Find where the given text appears and provide that cell's center as (x, y) coordinate. 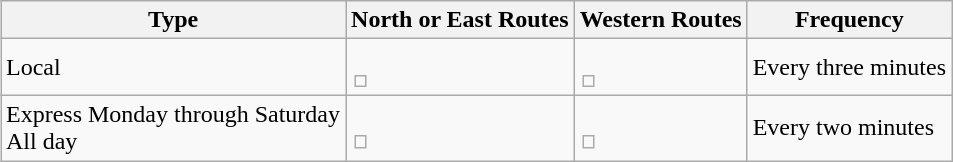
Every three minutes (849, 68)
North or East Routes (460, 20)
Express Monday through SaturdayAll day (172, 128)
Frequency (849, 20)
Every two minutes (849, 128)
Western Routes (660, 20)
Type (172, 20)
Local (172, 68)
